Return [X, Y] of the center of cell containing provided text 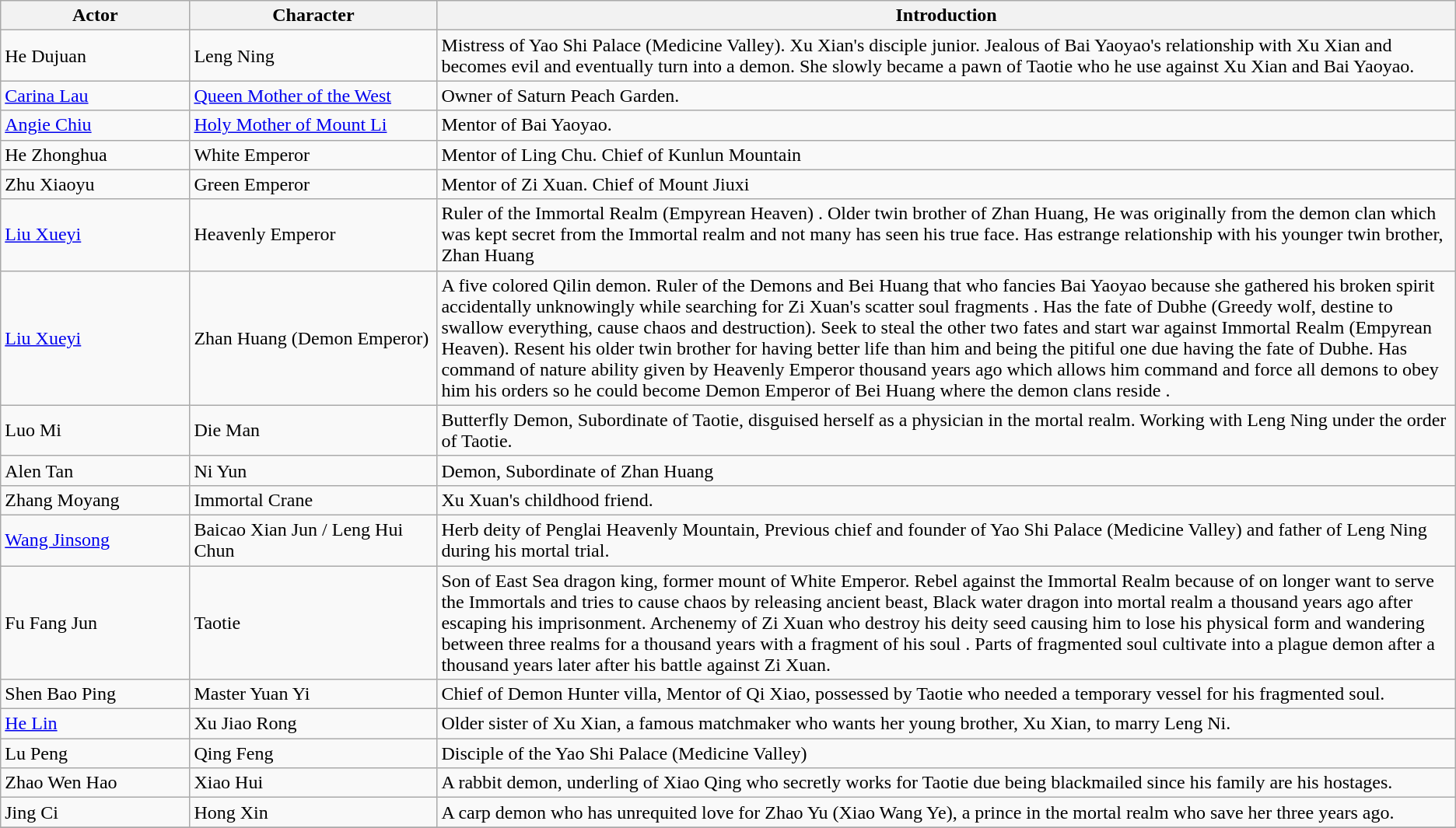
Older sister of Xu Xian, a famous matchmaker who wants her young brother, Xu Xian, to marry Leng Ni. [946, 724]
Zhao Wen Hao [95, 783]
Zhu Xiaoyu [95, 184]
Owner of Saturn Peach Garden. [946, 96]
Die Man [313, 431]
Jing Ci [95, 812]
Alen Tan [95, 470]
Master Yuan Yi [313, 694]
Mentor of Zi Xuan. Chief of Mount Jiuxi [946, 184]
A carp demon who has unrequited love for Zhao Yu (Xiao Wang Ye), a prince in the mortal realm who save her three years ago. [946, 812]
Chief of Demon Hunter villa, Mentor of Qi Xiao, possessed by Taotie who needed a temporary vessel for his fragmented soul. [946, 694]
Heavenly Emperor [313, 235]
Xiao Hui [313, 783]
Taotie [313, 623]
Immortal Crane [313, 500]
Shen Bao Ping [95, 694]
He Lin [95, 724]
Baicao Xian Jun / Leng Hui Chun [313, 540]
Fu Fang Jun [95, 623]
Introduction [946, 16]
Zhan Huang (Demon Emperor) [313, 337]
Xu Xuan's childhood friend. [946, 500]
Green Emperor [313, 184]
Leng Ning [313, 56]
Carina Lau [95, 96]
Zhang Moyang [95, 500]
Qing Feng [313, 753]
Demon, Subordinate of Zhan Huang [946, 470]
White Emperor [313, 155]
Butterfly Demon, Subordinate of Taotie, disguised herself as a physician in the mortal realm. Working with Leng Ning under the order of Taotie. [946, 431]
Luo Mi [95, 431]
Character [313, 16]
Angie Chiu [95, 125]
Holy Mother of Mount Li [313, 125]
Mentor of Ling Chu. Chief of Kunlun Mountain [946, 155]
He Dujuan [95, 56]
Mentor of Bai Yaoyao. [946, 125]
Hong Xin [313, 812]
A rabbit demon, underling of Xiao Qing who secretly works for Taotie due being blackmailed since his family are his hostages. [946, 783]
Lu Peng [95, 753]
He Zhonghua [95, 155]
Queen Mother of the West [313, 96]
Xu Jiao Rong [313, 724]
Ni Yun [313, 470]
Wang Jinsong [95, 540]
Actor [95, 16]
Disciple of the Yao Shi Palace (Medicine Valley) [946, 753]
